Pinpoint the cell where the given text exists, returning its (X, Y) midpoint coordinate. 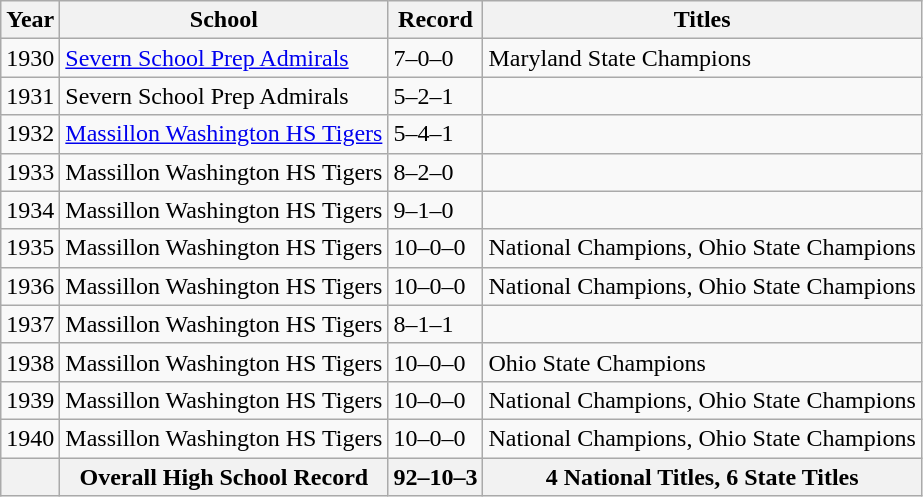
8–1–1 (436, 324)
5–2–1 (436, 96)
92–10–3 (436, 477)
Year (30, 20)
1931 (30, 96)
Overall High School Record (224, 477)
8–2–0 (436, 172)
1938 (30, 362)
Titles (702, 20)
5–4–1 (436, 134)
4 National Titles, 6 State Titles (702, 477)
1930 (30, 58)
School (224, 20)
Maryland State Champions (702, 58)
Record (436, 20)
1932 (30, 134)
1934 (30, 210)
1933 (30, 172)
1937 (30, 324)
1940 (30, 438)
9–1–0 (436, 210)
1936 (30, 286)
7–0–0 (436, 58)
Ohio State Champions (702, 362)
1939 (30, 400)
1935 (30, 248)
